For the text-containing cell, return its midpoint in [x, y] coordinate format. 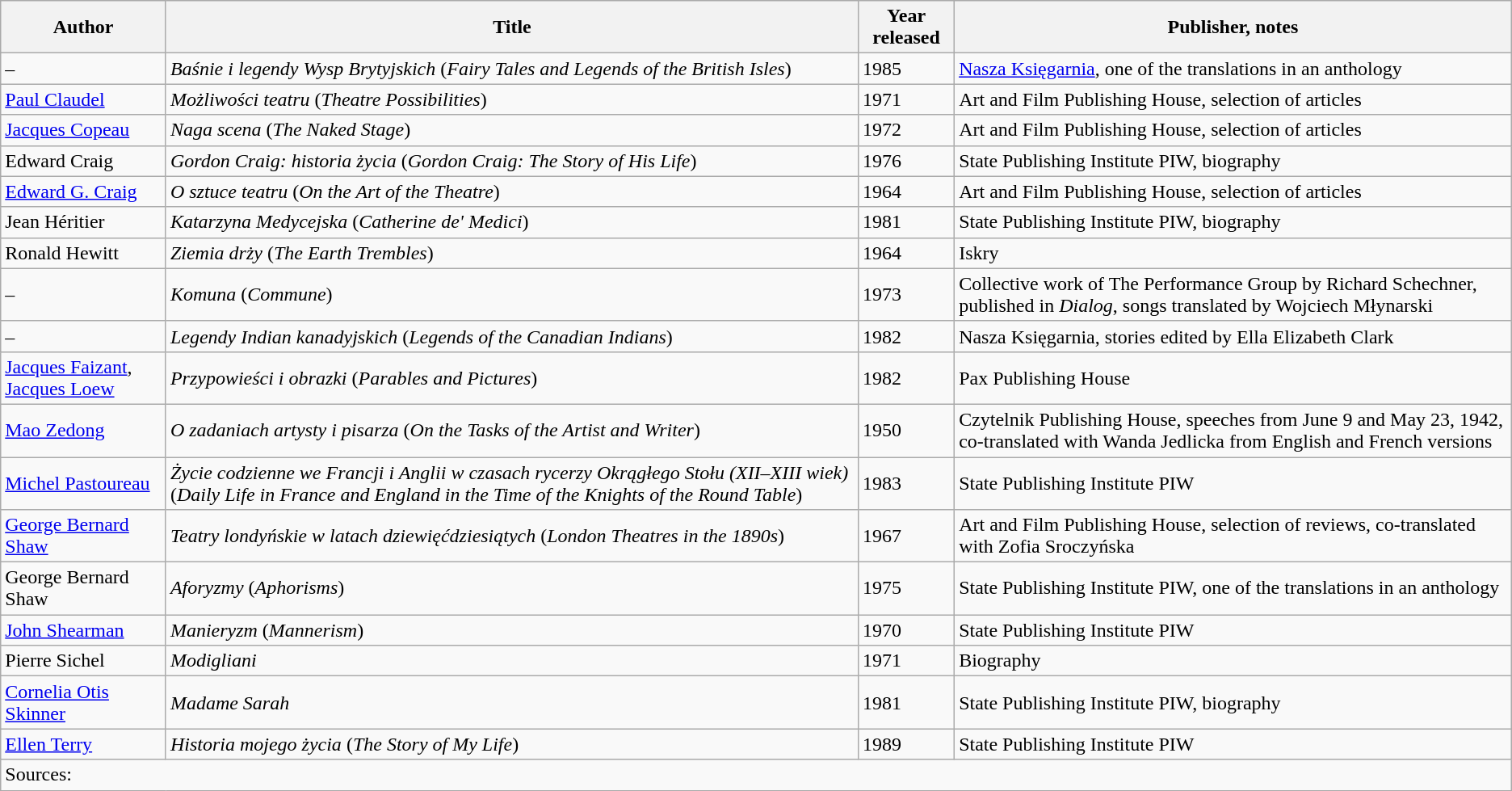
Czytelnik Publishing House, speeches from June 9 and May 23, 1942, co-translated with Wanda Jedlicka from English and French versions [1233, 430]
Title [512, 27]
Year released [906, 27]
Madame Sarah [512, 703]
Iskry [1233, 253]
Historia mojego życia (The Story of My Life) [512, 744]
Michel Pastoureau [84, 483]
Author [84, 27]
Nasza Księgarnia, stories edited by Ella Elizabeth Clark [1233, 336]
1983 [906, 483]
Pax Publishing House [1233, 378]
Nasza Księgarnia, one of the translations in an anthology [1233, 69]
Możliwości teatru (Theatre Possibilities) [512, 99]
Aforyzmy (Aphorisms) [512, 588]
State Publishing Institute PIW, one of the translations in an anthology [1233, 588]
Naga scena (The Naked Stage) [512, 130]
Art and Film Publishing House, selection of reviews, co-translated with Zofia Sroczyńska [1233, 536]
1989 [906, 744]
Katarzyna Medycejska (Catherine de' Medici) [512, 222]
Teatry londyńskie w latach dziewięćdziesiątych (London Theatres in the 1890s) [512, 536]
1950 [906, 430]
Edward G. Craig [84, 191]
1967 [906, 536]
Jacques Copeau [84, 130]
Paul Claudel [84, 99]
Komuna (Commune) [512, 294]
Legendy Indian kanadyjskich (Legends of the Canadian Indians) [512, 336]
1975 [906, 588]
Publisher, notes [1233, 27]
1970 [906, 630]
1973 [906, 294]
Collective work of The Performance Group by Richard Schechner, published in Dialog, songs translated by Wojciech Młynarski [1233, 294]
Przypowieści i obrazki (Parables and Pictures) [512, 378]
Jacques Faizant, Jacques Loew [84, 378]
Baśnie i legendy Wysp Brytyjskich (Fairy Tales and Legends of the British Isles) [512, 69]
1972 [906, 130]
Cornelia Otis Skinner [84, 703]
1985 [906, 69]
Ronald Hewitt [84, 253]
Sources: [756, 775]
1976 [906, 161]
O sztuce teatru (On the Art of the Theatre) [512, 191]
Ziemia drży (The Earth Trembles) [512, 253]
Gordon Craig: historia życia (Gordon Craig: The Story of His Life) [512, 161]
Modigliani [512, 661]
Ellen Terry [84, 744]
Manieryzm (Mannerism) [512, 630]
Edward Craig [84, 161]
Pierre Sichel [84, 661]
Jean Héritier [84, 222]
John Shearman [84, 630]
Mao Zedong [84, 430]
Biography [1233, 661]
O zadaniach artysty i pisarza (On the Tasks of the Artist and Writer) [512, 430]
